Search for the cell housing the specified text and yield its [x, y] center coordinate. 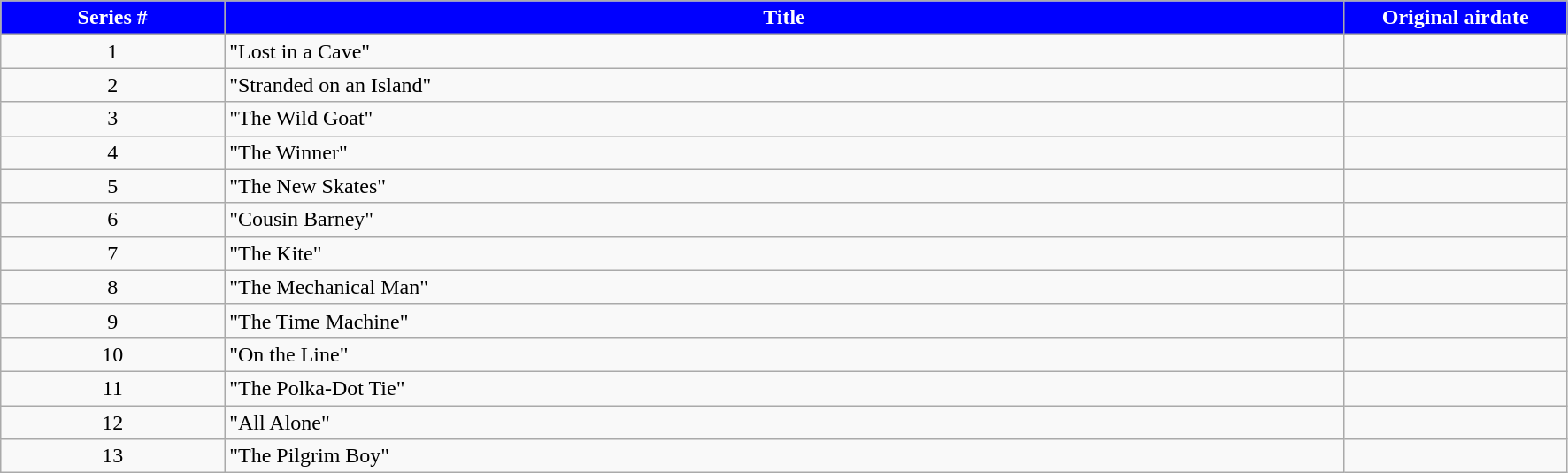
7 [113, 253]
3 [113, 119]
"Cousin Barney" [784, 220]
12 [113, 423]
"The Time Machine" [784, 321]
6 [113, 220]
"The Kite" [784, 253]
Original airdate [1455, 18]
Title [784, 18]
"The Winner" [784, 152]
9 [113, 321]
Series # [113, 18]
"The Mechanical Man" [784, 287]
11 [113, 388]
4 [113, 152]
"Lost in a Cave" [784, 51]
10 [113, 354]
5 [113, 186]
"On the Line" [784, 354]
"The Pilgrim Boy" [784, 456]
1 [113, 51]
"The Wild Goat" [784, 119]
"All Alone" [784, 423]
"The Polka-Dot Tie" [784, 388]
"The New Skates" [784, 186]
2 [113, 85]
8 [113, 287]
"Stranded on an Island" [784, 85]
13 [113, 456]
